Scan for the cell matching the given text and deliver its [x, y] coordinate at center. 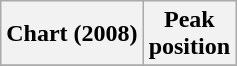
Chart (2008) [72, 34]
Peak position [189, 34]
